For the text-containing cell, return its midpoint in (x, y) coordinate format. 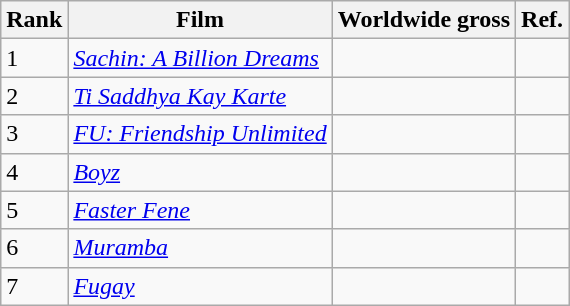
6 (34, 248)
Ref. (542, 20)
Sachin: A Billion Dreams (200, 58)
Rank (34, 20)
Film (200, 20)
5 (34, 210)
FU: Friendship Unlimited (200, 134)
Muramba (200, 248)
2 (34, 96)
Boyz (200, 172)
3 (34, 134)
7 (34, 286)
Faster Fene (200, 210)
Ti Saddhya Kay Karte (200, 96)
Fugay (200, 286)
4 (34, 172)
1 (34, 58)
Worldwide gross (424, 20)
